For the text-containing cell, return its midpoint in (x, y) coordinate format. 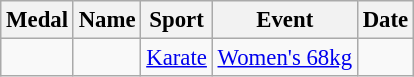
Name (107, 20)
Women's 68kg (284, 58)
Karate (176, 58)
Date (385, 20)
Sport (176, 20)
Medal (38, 20)
Event (284, 20)
